Find where the given text appears and provide that cell's center as [x, y] coordinate. 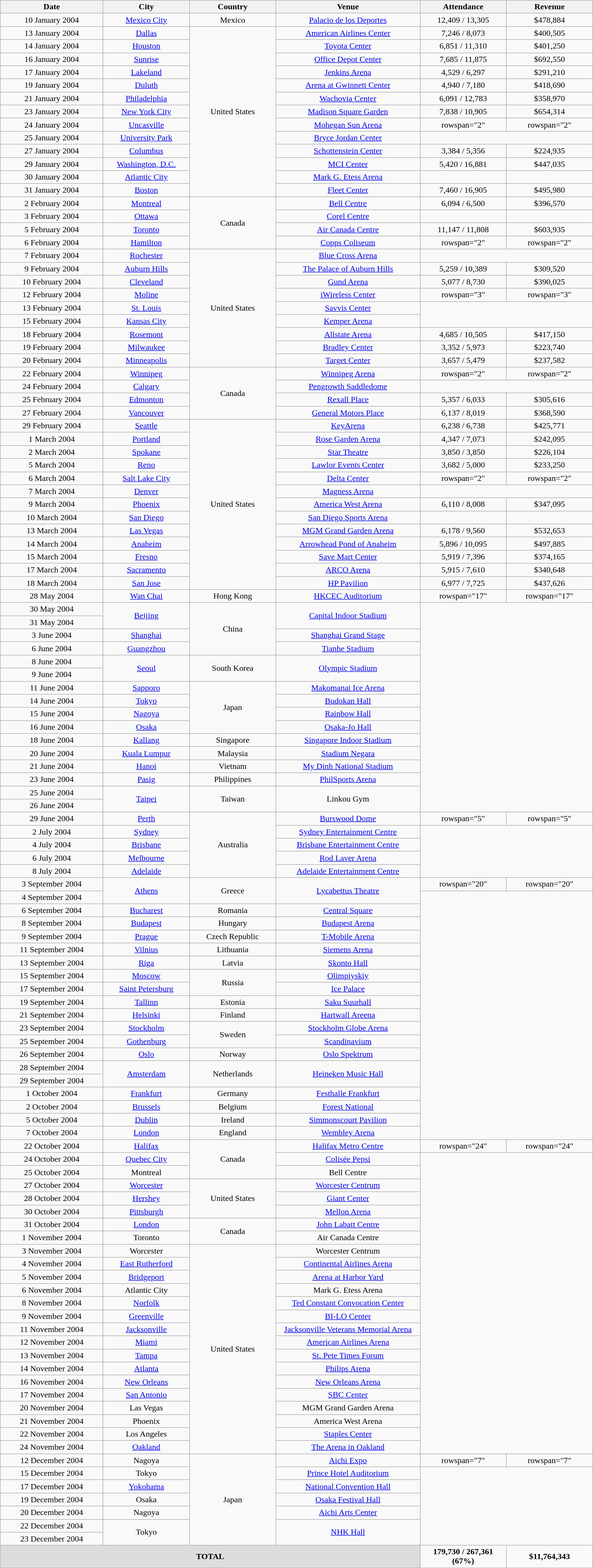
4,685 / 10,505 [463, 334]
7 March 2004 [52, 491]
$654,314 [550, 111]
Riga [147, 963]
Revenue [550, 7]
8 November 2004 [52, 1303]
Moscow [147, 976]
$237,582 [550, 360]
Forest National [348, 1107]
South Korea [233, 668]
Seattle [147, 426]
Sunrise [147, 59]
Los Angeles [147, 1434]
17 September 2004 [52, 989]
Belgium [233, 1107]
New Orleans [147, 1382]
Brisbane Entertainment Centre [348, 845]
Aichi Expo [348, 1460]
9 February 2004 [52, 269]
$358,970 [550, 98]
3,352 / 5,973 [463, 347]
Bryce Jordan Center [348, 138]
Calgary [147, 387]
Budapest Arena [348, 923]
Rochester [147, 256]
5 March 2004 [52, 465]
HP Pavilion [348, 583]
$401,250 [550, 46]
Ice Palace [348, 989]
$242,095 [550, 439]
John Labatt Centre [348, 1225]
23 June 2004 [52, 779]
27 October 2004 [52, 1185]
Hershey [147, 1198]
5 November 2004 [52, 1277]
6,977 / 7,725 [463, 583]
5,077 / 8,730 [463, 282]
$495,980 [550, 190]
15 December 2004 [52, 1473]
Delta Center [348, 478]
$340,648 [550, 570]
1 November 2004 [52, 1238]
Norway [233, 1054]
29 January 2004 [52, 164]
$418,690 [550, 85]
7,460 / 16,905 [463, 190]
7 February 2004 [52, 256]
Vilnius [147, 949]
Mexico [233, 20]
Festhalle Frankfurt [348, 1094]
12 November 2004 [52, 1342]
$291,210 [550, 72]
Frankfurt [147, 1094]
31 May 2004 [52, 622]
Palacio de los Deportes [348, 20]
Helsinki [147, 1015]
17 January 2004 [52, 72]
Jacksonville [147, 1329]
1 October 2004 [52, 1094]
BI-LO Center [348, 1316]
9 November 2004 [52, 1316]
Greece [233, 891]
6,094 / 6,500 [463, 203]
Olimpiyskiy [348, 976]
iWireless Center [348, 295]
American Airlines Center [348, 33]
$11,764,343 [550, 1556]
Ireland [233, 1120]
Rosemont [147, 334]
6,851 / 11,310 [463, 46]
13 February 2004 [52, 308]
6 June 2004 [52, 648]
$603,935 [550, 229]
24 January 2004 [52, 125]
$396,570 [550, 203]
21 September 2004 [52, 1015]
5 October 2004 [52, 1120]
Target Center [348, 360]
Continental Airlines Arena [348, 1264]
6 July 2004 [52, 858]
23 January 2004 [52, 111]
11,147 / 11,808 [463, 229]
6,137 / 8,019 [463, 413]
Corel Centre [348, 216]
$390,025 [550, 282]
Netherlands [233, 1074]
15 March 2004 [52, 557]
1 March 2004 [52, 439]
Tallinn [147, 1002]
Sydney Entertainment Centre [348, 832]
East Rutherford [147, 1264]
Bucharest [147, 910]
24 November 2004 [52, 1447]
Kemper Arena [348, 321]
Cleveland [147, 282]
Giant Center [348, 1198]
9 March 2004 [52, 504]
Country [233, 7]
Australia [233, 845]
Bridgeport [147, 1277]
25 September 2004 [52, 1041]
28 October 2004 [52, 1198]
Yokohama [147, 1486]
13 November 2004 [52, 1355]
Mohegan Sun Arena [348, 125]
Budapest [147, 923]
Duluth [147, 85]
8 September 2004 [52, 923]
Stockholm [147, 1028]
The Palace of Auburn Hills [348, 269]
Athens [147, 891]
My Dinh National Stadium [348, 766]
11 June 2004 [52, 688]
Dublin [147, 1120]
Hamilton [147, 243]
Portland [147, 439]
Kallang [147, 740]
9 June 2004 [52, 675]
Madison Square Garden [348, 111]
$223,740 [550, 347]
20 February 2004 [52, 360]
Philips Arena [348, 1368]
29 September 2004 [52, 1081]
$305,616 [550, 400]
3,682 / 5,000 [463, 465]
Reno [147, 465]
2 February 2004 [52, 203]
$374,165 [550, 557]
6,110 / 8,008 [463, 504]
Blue Cross Arena [348, 256]
Salt Lake City [147, 478]
28 May 2004 [52, 596]
Edmonton [147, 400]
4,940 / 7,180 [463, 85]
Philadelphia [147, 98]
27 January 2004 [52, 151]
Russia [233, 982]
Savvis Center [348, 308]
University Park [147, 138]
23 September 2004 [52, 1028]
Lithuania [233, 949]
19 February 2004 [52, 347]
17 November 2004 [52, 1395]
Melbourne [147, 858]
MCI Center [348, 164]
Jacksonville Veterans Memorial Arena [348, 1329]
25 June 2004 [52, 792]
Venue [348, 7]
27 February 2004 [52, 413]
22 November 2004 [52, 1434]
Milwaukee [147, 347]
19 December 2004 [52, 1500]
Simmonscourt Pavilion [348, 1120]
24 October 2004 [52, 1159]
Moline [147, 295]
Quebec City [147, 1159]
Halifax [147, 1146]
Hartwall Areena [348, 1015]
Vancouver [147, 413]
$224,935 [550, 151]
6 February 2004 [52, 243]
Romania [233, 910]
6,091 / 12,783 [463, 98]
Lakeland [147, 72]
Oslo Spektrum [348, 1054]
23 December 2004 [52, 1539]
Sapporo [147, 688]
30 October 2004 [52, 1211]
Brisbane [147, 845]
7,246 / 8,073 [463, 33]
TOTAL [210, 1556]
St. Louis [147, 308]
$532,653 [550, 530]
Skonto Hall [348, 963]
Dallas [147, 33]
National Convention Hall [348, 1486]
31 October 2004 [52, 1225]
Latvia [233, 963]
28 September 2004 [52, 1067]
3 September 2004 [52, 884]
5,259 / 10,389 [463, 269]
Central Square [348, 910]
General Motors Place [348, 413]
5,915 / 7,610 [463, 570]
Pittsburgh [147, 1211]
13 January 2004 [52, 33]
Spokane [147, 452]
Ted Constant Convocation Center [348, 1303]
Allstate Arena [348, 334]
13 March 2004 [52, 530]
Fleet Center [348, 190]
New Orleans Arena [348, 1382]
Rod Laver Arena [348, 858]
Saint Petersburg [147, 989]
5,420 / 16,881 [463, 164]
6,238 / 6,738 [463, 426]
PhilSports Arena [348, 779]
Estonia [233, 1002]
17 March 2004 [52, 570]
San Jose [147, 583]
Magness Arena [348, 491]
5 February 2004 [52, 229]
$692,550 [550, 59]
16 January 2004 [52, 59]
26 June 2004 [52, 806]
Oslo [147, 1054]
3 June 2004 [52, 635]
$309,520 [550, 269]
San Diego [147, 517]
$425,771 [550, 426]
Hong Kong [233, 596]
The Arena in Oakland [348, 1447]
Mellon Arena [348, 1211]
Star Theatre [348, 452]
31 January 2004 [52, 190]
Tampa [147, 1355]
Norfolk [147, 1303]
6 November 2004 [52, 1290]
Oakland [147, 1447]
12,409 / 13,305 [463, 20]
5,357 / 6,033 [463, 400]
Halifax Metro Centre [348, 1146]
10 January 2004 [52, 20]
$417,150 [550, 334]
Office Depot Center [348, 59]
Osaka Festival Hall [348, 1500]
10 March 2004 [52, 517]
ARCO Arena [348, 570]
Date [52, 7]
$368,590 [550, 413]
American Airlines Arena [348, 1342]
25 February 2004 [52, 400]
Arena at Harbor Yard [348, 1277]
Rexall Place [348, 400]
6 September 2004 [52, 910]
Rainbow Hall [348, 714]
Olympic Stadium [348, 668]
Seoul [147, 668]
12 December 2004 [52, 1460]
2 March 2004 [52, 452]
Winnipeg Arena [348, 373]
Boston [147, 190]
Toyota Center [348, 46]
Atlanta [147, 1368]
14 November 2004 [52, 1368]
20 June 2004 [52, 753]
7 October 2004 [52, 1133]
20 November 2004 [52, 1408]
Miami [147, 1342]
9 September 2004 [52, 936]
Lawlor Events Center [348, 465]
6 March 2004 [52, 478]
24 February 2004 [52, 387]
Wembley Arena [348, 1133]
Ottawa [147, 216]
20 December 2004 [52, 1513]
Philippines [233, 779]
4 September 2004 [52, 897]
179,730 / 267,361 (67%) [463, 1556]
Attendance [463, 7]
Czech Republic [233, 936]
San Antonio [147, 1395]
England [233, 1133]
5,919 / 7,396 [463, 557]
Colisée Pepsi [348, 1159]
$226,104 [550, 452]
Houston [147, 46]
New York City [147, 111]
Arena at Gwinnett Center [348, 85]
4 November 2004 [52, 1264]
Amsterdam [147, 1074]
Sweden [233, 1035]
11 November 2004 [52, 1329]
Save Mart Center [348, 557]
25 October 2004 [52, 1172]
10 February 2004 [52, 282]
Copps Coliseum [348, 243]
Jenkins Arena [348, 72]
Beijing [147, 616]
7,838 / 10,905 [463, 111]
Stockholm Globe Arena [348, 1028]
15 June 2004 [52, 714]
4,529 / 6,297 [463, 72]
Budokan Hall [348, 701]
30 January 2004 [52, 177]
5,896 / 10,095 [463, 544]
4 July 2004 [52, 845]
21 June 2004 [52, 766]
Prince Hotel Auditorium [348, 1473]
Heineken Music Hall [348, 1074]
Wachovia Center [348, 98]
Auburn Hills [147, 269]
Perth [147, 819]
Osaka-Jo Hall [348, 727]
Siemens Arena [348, 949]
14 March 2004 [52, 544]
18 March 2004 [52, 583]
Uncasville [147, 125]
15 February 2004 [52, 321]
Rose Garden Arena [348, 439]
Sydney [147, 832]
Shanghai [147, 635]
3,384 / 5,356 [463, 151]
$233,250 [550, 465]
Fresno [147, 557]
$400,505 [550, 33]
HKCEC Auditorium [348, 596]
Aichi Arts Center [348, 1513]
21 November 2004 [52, 1421]
22 December 2004 [52, 1526]
16 November 2004 [52, 1382]
2 October 2004 [52, 1107]
$497,885 [550, 544]
Germany [233, 1094]
Adelaide [147, 871]
$447,035 [550, 164]
19 September 2004 [52, 1002]
11 September 2004 [52, 949]
Finland [233, 1015]
Pasig [147, 779]
Gund Arena [348, 282]
29 February 2004 [52, 426]
St. Pete Times Forum [348, 1355]
7,685 / 11,875 [463, 59]
Bradley Center [348, 347]
$437,626 [550, 583]
City [147, 7]
Anaheim [147, 544]
Vietnam [233, 766]
6,178 / 9,560 [463, 530]
SBC Center [348, 1395]
26 September 2004 [52, 1054]
Taiwan [233, 799]
Malaysia [233, 753]
22 October 2004 [52, 1146]
Adelaide Entertainment Centre [348, 871]
Tianhe Stadium [348, 648]
Mexico City [147, 20]
Wan Chai [147, 596]
Saku Suurhall [348, 1002]
Brussels [147, 1107]
18 June 2004 [52, 740]
3 February 2004 [52, 216]
29 June 2004 [52, 819]
Arrowhead Pond of Anaheim [348, 544]
Sacramento [147, 570]
Singapore Indoor Stadium [348, 740]
Kuala Lumpur [147, 753]
Linkou Gym [348, 799]
25 January 2004 [52, 138]
Greenville [147, 1316]
3,657 / 5,479 [463, 360]
Capital Indoor Stadium [348, 616]
Winnipeg [147, 373]
Schottenstein Center [348, 151]
Taipei [147, 799]
18 February 2004 [52, 334]
2 July 2004 [52, 832]
Stadium Negara [348, 753]
Minneapolis [147, 360]
Gothenburg [147, 1041]
15 September 2004 [52, 976]
4,347 / 7,073 [463, 439]
T-Mobile Arena [348, 936]
12 February 2004 [52, 295]
8 July 2004 [52, 871]
NHK Hall [348, 1532]
13 September 2004 [52, 963]
Staples Center [348, 1434]
Columbus [147, 151]
Hanoi [147, 766]
22 February 2004 [52, 373]
Denver [147, 491]
3,850 / 3,850 [463, 452]
3 November 2004 [52, 1251]
Burswood Dome [348, 819]
Singapore [233, 740]
Prague [147, 936]
$478,884 [550, 20]
Pengrowth Saddledome [348, 387]
Kansas City [147, 321]
Washington, D.C. [147, 164]
16 June 2004 [52, 727]
19 January 2004 [52, 85]
KeyArena [348, 426]
17 December 2004 [52, 1486]
Makomanai Ice Arena [348, 688]
China [233, 629]
21 January 2004 [52, 98]
$347,095 [550, 504]
Lycabettus Theatre [348, 891]
San Diego Sports Arena [348, 517]
Hungary [233, 923]
Guangzhou [147, 648]
Shanghai Grand Stage [348, 635]
14 June 2004 [52, 701]
8 June 2004 [52, 662]
14 January 2004 [52, 46]
Scandinavium [348, 1041]
30 May 2004 [52, 609]
